Output the (X, Y) coordinate of the center of the cell containing the given text.  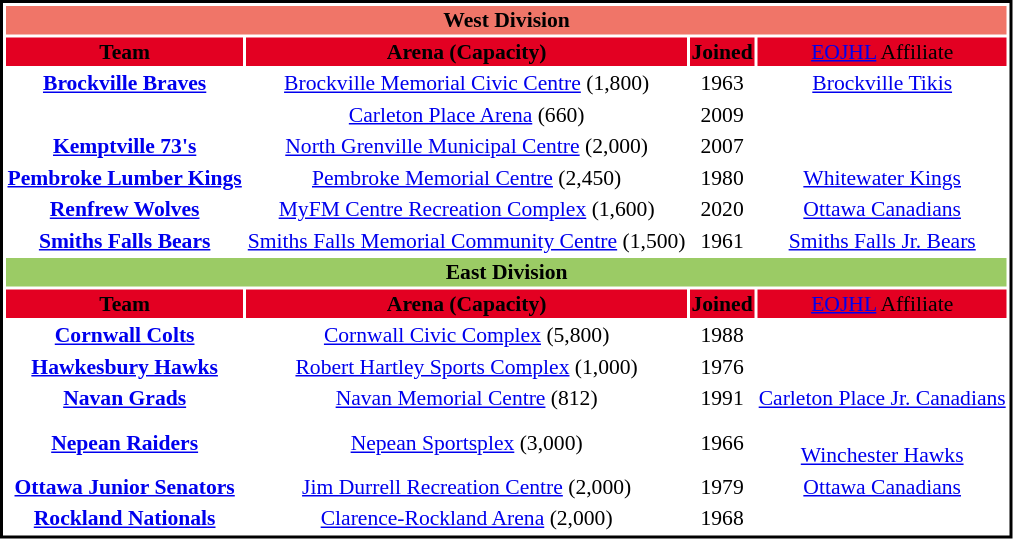
Cornwall Colts (124, 335)
Whitewater Kings (882, 178)
Winchester Hawks (882, 443)
North Grenville Municipal Centre (2,000) (466, 146)
Brockville Braves (124, 83)
1988 (722, 335)
Brockville Memorial Civic Centre (1,800) (466, 83)
Rockland Nationals (124, 518)
West Division (506, 20)
MyFM Centre Recreation Complex (1,600) (466, 209)
Nepean Sportsplex (3,000) (466, 443)
Smiths Falls Bears (124, 240)
1991 (722, 398)
Renfrew Wolves (124, 209)
Hawkesbury Hawks (124, 366)
2020 (722, 209)
Nepean Raiders (124, 443)
Robert Hartley Sports Complex (1,000) (466, 366)
Brockville Tikis (882, 83)
Navan Grads (124, 398)
Clarence-Rockland Arena (2,000) (466, 518)
2007 (722, 146)
Ottawa Junior Senators (124, 486)
Carleton Place Jr. Canadians (882, 398)
Cornwall Civic Complex (5,800) (466, 335)
1963 (722, 83)
1961 (722, 240)
Pembroke Lumber Kings (124, 178)
Kemptville 73's (124, 146)
Smiths Falls Memorial Community Centre (1,500) (466, 240)
Jim Durrell Recreation Centre (2,000) (466, 486)
1968 (722, 518)
Smiths Falls Jr. Bears (882, 240)
1966 (722, 443)
Pembroke Memorial Centre (2,450) (466, 178)
Carleton Place Arena (660) (466, 114)
1979 (722, 486)
East Division (506, 272)
1980 (722, 178)
Navan Memorial Centre (812) (466, 398)
1976 (722, 366)
2009 (722, 114)
